From the cell containing the given text, extract its center point as (x, y) coordinate. 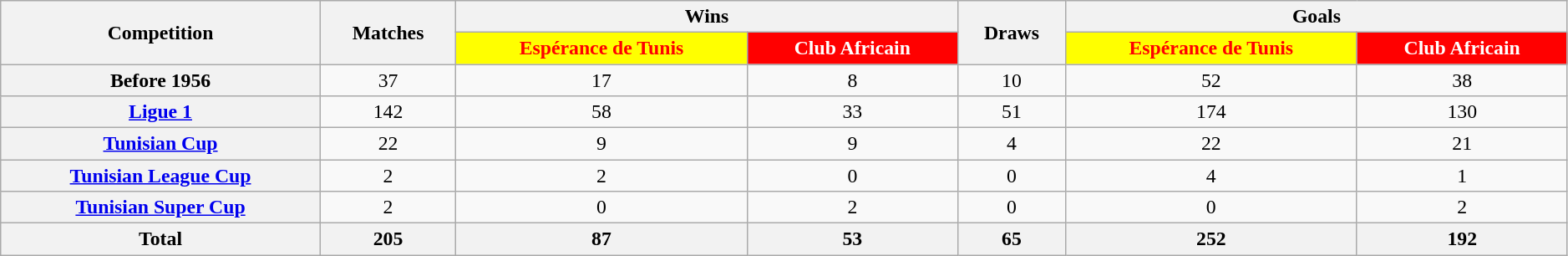
130 (1462, 111)
205 (388, 238)
Tunisian League Cup (160, 175)
192 (1462, 238)
252 (1211, 238)
174 (1211, 111)
33 (852, 111)
1 (1462, 175)
Goals (1317, 17)
38 (1462, 80)
142 (388, 111)
Tunisian Cup (160, 143)
87 (601, 238)
Wins (707, 17)
53 (852, 238)
52 (1211, 80)
17 (601, 80)
Ligue 1 (160, 111)
65 (1011, 238)
Draws (1011, 33)
Total (160, 238)
37 (388, 80)
51 (1011, 111)
58 (601, 111)
Matches (388, 33)
21 (1462, 143)
Before 1956 (160, 80)
10 (1011, 80)
Tunisian Super Cup (160, 207)
8 (852, 80)
Competition (160, 33)
